Extract the (X, Y) coordinate from the center of the cell holding the provided text.  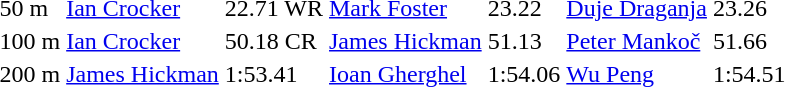
51.13 (524, 41)
James Hickman (406, 41)
Ian Crocker (143, 41)
Peter Mankoč (637, 41)
50.18 CR (274, 41)
